From the cell containing the given text, extract its center point as (x, y) coordinate. 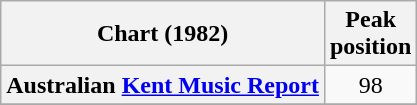
Australian Kent Music Report (163, 85)
Chart (1982) (163, 34)
98 (370, 85)
Peakposition (370, 34)
